Find where the given text appears and provide that cell's center as (x, y) coordinate. 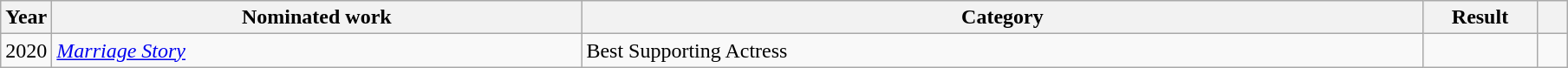
Category (1002, 17)
Marriage Story (317, 51)
Best Supporting Actress (1002, 51)
Result (1480, 17)
Nominated work (317, 17)
2020 (26, 51)
Year (26, 17)
